For the text-containing cell, return its midpoint in (X, Y) coordinate format. 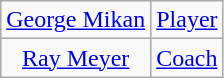
George Mikan (76, 20)
Player (187, 20)
Coach (187, 58)
Ray Meyer (76, 58)
